Return the [X, Y] coordinate for the center point of the cell that contains the specified text.  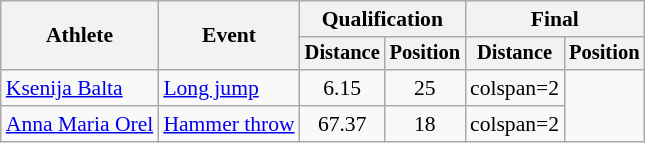
Athlete [80, 36]
67.37 [342, 124]
Anna Maria Orel [80, 124]
Ksenija Balta [80, 88]
6.15 [342, 88]
Long jump [228, 88]
Event [228, 36]
18 [425, 124]
Qualification [382, 19]
25 [425, 88]
Final [554, 19]
Hammer throw [228, 124]
